From the cell containing the given text, extract its center point as [x, y] coordinate. 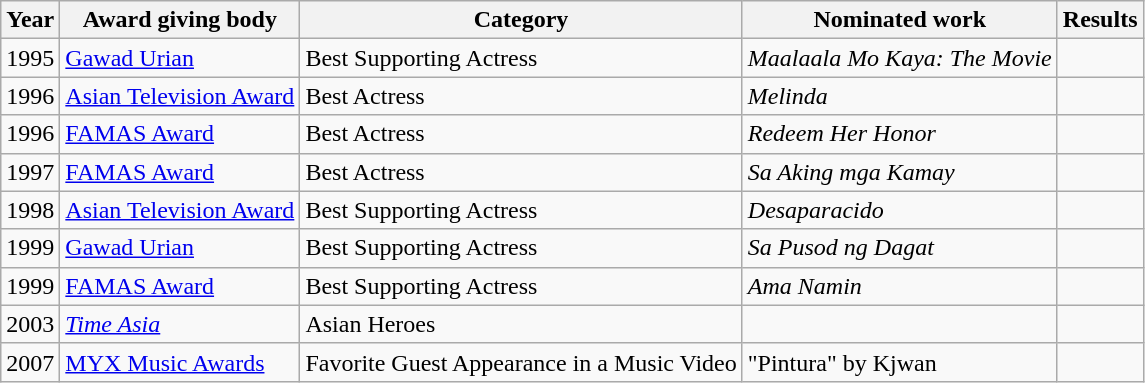
MYX Music Awards [180, 362]
2007 [30, 362]
Redeem Her Honor [900, 134]
2003 [30, 324]
Desaparacido [900, 210]
Award giving body [180, 20]
Time Asia [180, 324]
1998 [30, 210]
Favorite Guest Appearance in a Music Video [521, 362]
Results [1100, 20]
Category [521, 20]
Sa Pusod ng Dagat [900, 248]
Year [30, 20]
"Pintura" by Kjwan [900, 362]
1997 [30, 172]
Nominated work [900, 20]
Sa Aking mga Kamay [900, 172]
Ama Namin [900, 286]
Melinda [900, 96]
Maalaala Mo Kaya: The Movie [900, 58]
Asian Heroes [521, 324]
1995 [30, 58]
